Return (x, y) of the center of cell containing provided text 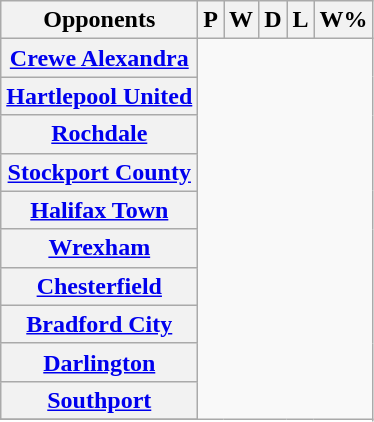
Wrexham (100, 248)
Crewe Alexandra (100, 58)
Chesterfield (100, 286)
Opponents (100, 20)
Southport (100, 400)
Stockport County (100, 172)
Bradford City (100, 324)
P (211, 20)
Hartlepool United (100, 96)
Halifax Town (100, 210)
Rochdale (100, 134)
L (300, 20)
D (273, 20)
W% (344, 20)
Darlington (100, 362)
W (242, 20)
